Locate the cell with the specified text and output its (X, Y) center coordinate. 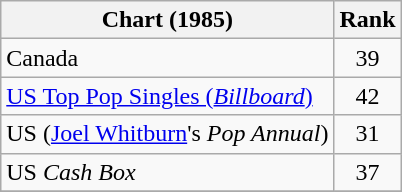
Rank (368, 20)
Chart (1985) (168, 20)
US Cash Box (168, 172)
US Top Pop Singles (Billboard) (168, 96)
US (Joel Whitburn's Pop Annual) (168, 134)
39 (368, 58)
42 (368, 96)
Canada (168, 58)
31 (368, 134)
37 (368, 172)
